Extract the [X, Y] coordinate from the center of the cell holding the provided text.  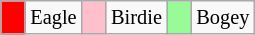
Eagle [53, 17]
Bogey [222, 17]
Birdie [136, 17]
